Find where the given text appears and provide that cell's center as (x, y) coordinate. 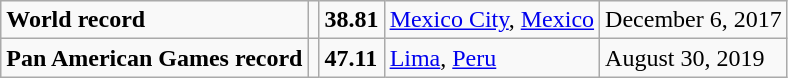
Lima, Peru (492, 58)
Pan American Games record (154, 58)
Mexico City, Mexico (492, 20)
47.11 (352, 58)
World record (154, 20)
August 30, 2019 (694, 58)
December 6, 2017 (694, 20)
38.81 (352, 20)
